For the text-containing cell, return its midpoint in [x, y] coordinate format. 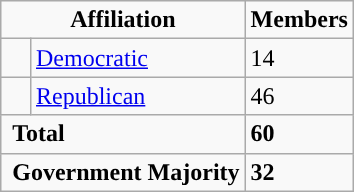
Total [123, 134]
Affiliation [123, 20]
Members [299, 20]
60 [299, 134]
14 [299, 58]
46 [299, 96]
Republican [138, 96]
Democratic [138, 58]
32 [299, 172]
Government Majority [123, 172]
